Locate the cell with the specified text and output its [x, y] center coordinate. 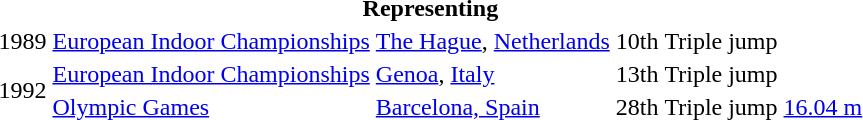
Genoa, Italy [492, 74]
The Hague, Netherlands [492, 41]
13th [637, 74]
10th [637, 41]
